Capture the cell that displays the provided text and extract its [x, y] central coordinate. 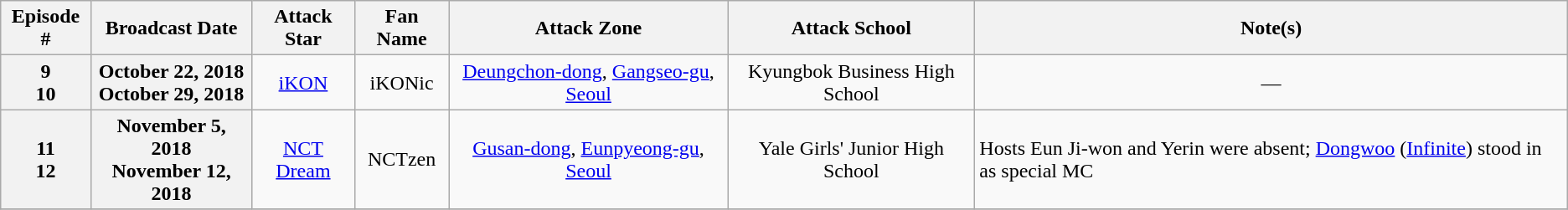
Note(s) [1271, 28]
iKONic [402, 82]
November 5, 2018November 12, 2018 [171, 159]
Hosts Eun Ji-won and Yerin were absent; Dongwoo (Infinite) stood in as special MC [1271, 159]
Gusan-dong, Eunpyeong-gu, Seoul [588, 159]
iKON [303, 82]
October 22, 2018October 29, 2018 [171, 82]
— [1271, 82]
Broadcast Date [171, 28]
Attack School [851, 28]
Attack Zone [588, 28]
Kyungbok Business High School [851, 82]
Deungchon-dong, Gangseo-gu, Seoul [588, 82]
Attack Star [303, 28]
Fan Name [402, 28]
1112 [45, 159]
Episode # [45, 28]
NCT Dream [303, 159]
NCTzen [402, 159]
910 [45, 82]
Yale Girls' Junior High School [851, 159]
